From the cell containing the given text, extract its center point as (X, Y) coordinate. 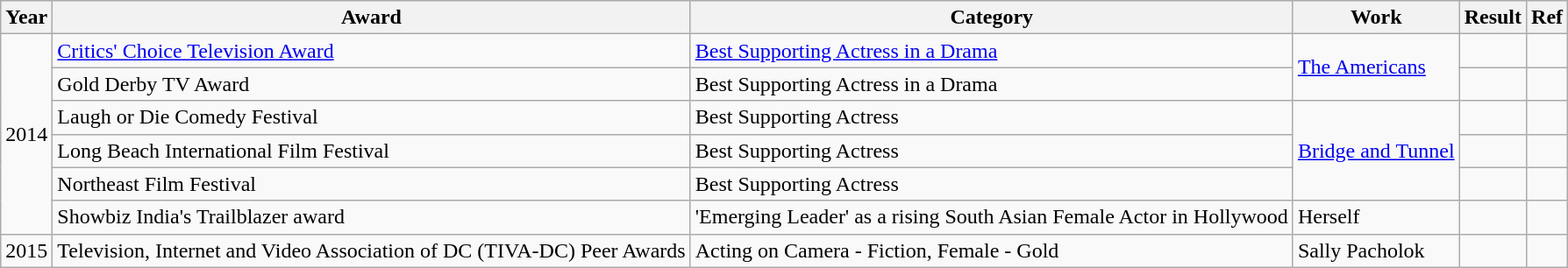
Bridge and Tunnel (1376, 151)
Northeast Film Festival (372, 184)
Ref (1547, 18)
Herself (1376, 217)
Work (1376, 18)
Television, Internet and Video Association of DC (TIVA-DC) Peer Awards (372, 250)
Acting on Camera - Fiction, Female - Gold (991, 250)
Result (1493, 18)
The Americans (1376, 67)
2014 (26, 134)
Laugh or Die Comedy Festival (372, 117)
'Emerging Leader' as a rising South Asian Female Actor in Hollywood (991, 217)
Category (991, 18)
Critics' Choice Television Award (372, 51)
Gold Derby TV Award (372, 84)
Year (26, 18)
Long Beach International Film Festival (372, 151)
Sally Pacholok (1376, 250)
Showbiz India's Trailblazer award (372, 217)
Award (372, 18)
2015 (26, 250)
